Output the (x, y) coordinate of the center of the cell containing the given text.  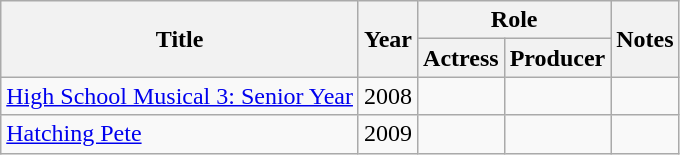
2008 (388, 96)
Producer (558, 58)
High School Musical 3: Senior Year (180, 96)
Hatching Pete (180, 134)
Year (388, 39)
Actress (462, 58)
Title (180, 39)
2009 (388, 134)
Role (514, 20)
Notes (645, 39)
